From the cell containing the given text, extract its center point as (x, y) coordinate. 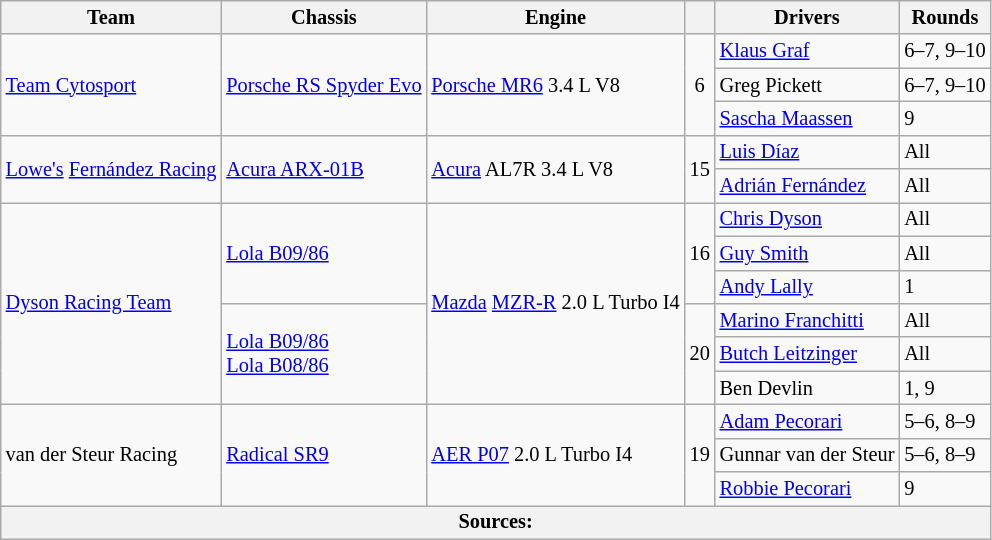
16 (700, 252)
Guy Smith (808, 253)
Sascha Maassen (808, 118)
Radical SR9 (324, 454)
Drivers (808, 17)
Klaus Graf (808, 51)
Lola B09/86 (324, 252)
1, 9 (944, 388)
Acura ARX-01B (324, 168)
Robbie Pecorari (808, 489)
1 (944, 287)
19 (700, 454)
Chris Dyson (808, 219)
Butch Leitzinger (808, 354)
20 (700, 354)
Marino Franchitti (808, 320)
Luis Díaz (808, 152)
Porsche MR6 3.4 L V8 (555, 84)
Team Cytosport (112, 84)
Rounds (944, 17)
Adam Pecorari (808, 421)
Mazda MZR-R 2.0 L Turbo I4 (555, 303)
Greg Pickett (808, 85)
Sources: (496, 522)
Dyson Racing Team (112, 303)
Andy Lally (808, 287)
van der Steur Racing (112, 454)
Lola B09/86 Lola B08/86 (324, 354)
Acura AL7R 3.4 L V8 (555, 168)
Gunnar van der Steur (808, 455)
Chassis (324, 17)
Ben Devlin (808, 388)
Adrián Fernández (808, 186)
Lowe's Fernández Racing (112, 168)
AER P07 2.0 L Turbo I4 (555, 454)
Porsche RS Spyder Evo (324, 84)
6 (700, 84)
15 (700, 168)
Team (112, 17)
Engine (555, 17)
